Detect which cell encompasses the target text, then output its [x, y] center coordinate. 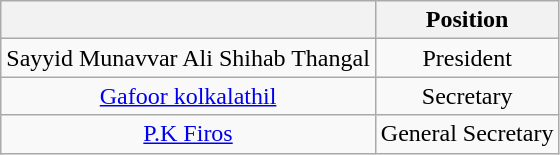
President [467, 58]
Gafoor kolkalathil [188, 96]
P.K Firos [188, 134]
General Secretary [467, 134]
Sayyid Munavvar Ali Shihab Thangal [188, 58]
Secretary [467, 96]
Position [467, 20]
